From the cell containing the given text, extract its center point as (x, y) coordinate. 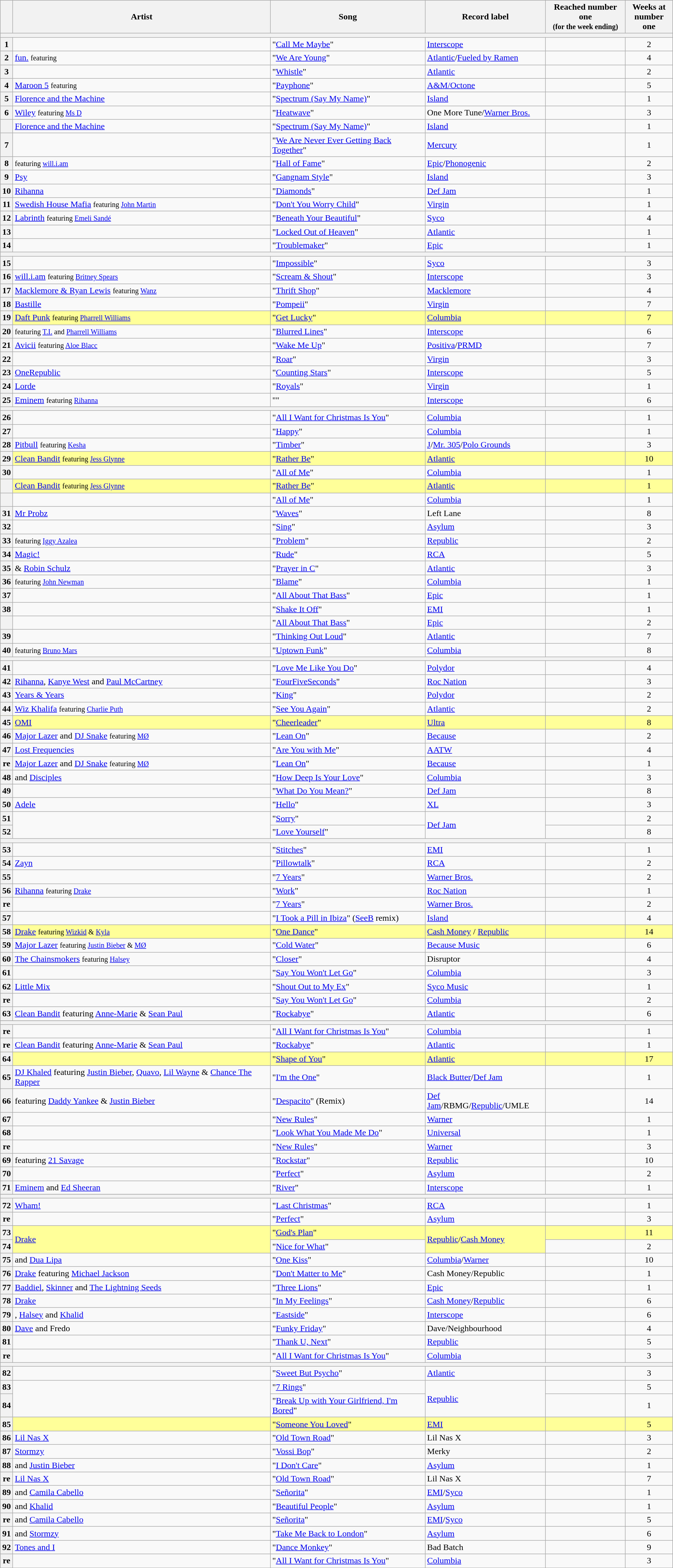
"River" (348, 1187)
Wiley featuring Ms D (142, 112)
Lorde (142, 386)
"Three Lions" (348, 1287)
18 (6, 304)
Disruptor (485, 959)
Black Butter/Def Jam (485, 1077)
and Justin Bieber (142, 1465)
"Closer" (348, 959)
"Love Yourself" (348, 832)
OMI (142, 722)
35 (6, 568)
80 (6, 1328)
Wiz Khalifa featuring Charlie Puth (142, 709)
Maroon 5 featuring (142, 85)
"Wake Me Up" (348, 345)
Adele (142, 804)
Dave and Fredo (142, 1328)
Mr Probz (142, 513)
"Hall of Fame" (348, 163)
75 (6, 1260)
"I'm the One" (348, 1077)
25 (6, 400)
One More Tune/Warner Bros. (485, 112)
29 (6, 459)
57 (6, 918)
& Robin Schulz (142, 568)
"Beautiful People" (348, 1506)
"Cheerleader" (348, 722)
60 (6, 959)
"Thinking Out Loud" (348, 636)
J/Mr. 305/Polo Grounds (485, 445)
"Gangnam Style" (348, 177)
51 (6, 818)
"Last Christmas" (348, 1205)
69 (6, 1160)
84 (6, 1405)
OneRepublic (142, 372)
78 (6, 1301)
20 (6, 331)
46 (6, 736)
56 (6, 891)
85 (6, 1424)
featuring will.i.am (142, 163)
and Stormzy (142, 1533)
Lost Frequencies (142, 750)
Pitbull featuring Kesha (142, 445)
"FourFiveSeconds" (348, 681)
Rihanna, Kanye West and Paul McCartney (142, 681)
DJ Khaled featuring Justin Bieber, Quavo, Lil Wayne & Chance The Rapper (142, 1077)
"Blurred Lines" (348, 331)
Little Mix (142, 986)
Daft Punk featuring Pharrell Williams (142, 318)
31 (6, 513)
23 (6, 372)
45 (6, 722)
41 (6, 668)
Columbia/Warner (485, 1260)
"Shout Out to My Ex" (348, 986)
"Problem" (348, 541)
Left Lane (485, 513)
"In My Feelings" (348, 1301)
77 (6, 1287)
Positiva/PRMD (485, 345)
"Love Me Like You Do" (348, 668)
and Disciples (142, 777)
"Waves" (348, 513)
Def Jam/RBMG/Republic/UMLE (485, 1100)
65 (6, 1077)
Merky (485, 1451)
"Stitches" (348, 850)
"Troublemaker" (348, 245)
83 (6, 1387)
"Roar" (348, 359)
44 (6, 709)
"Get Lucky" (348, 318)
Rihanna (142, 191)
86 (6, 1438)
"What Do You Mean?" (348, 791)
92 (6, 1547)
"Royals" (348, 386)
26 (6, 418)
43 (6, 695)
50 (6, 804)
16 (6, 277)
89 (6, 1493)
"Someone You Loved" (348, 1424)
Stormzy (142, 1451)
AATW (485, 750)
91 (6, 1533)
"Scream & Shout" (348, 277)
Record label (485, 17)
"Look What You Made Me Do" (348, 1133)
64 (6, 1059)
"Work" (348, 891)
"Don't You Worry Child" (348, 204)
21 (6, 345)
70 (6, 1174)
19 (6, 318)
Dave/Neighbourhood (485, 1328)
"Happy" (348, 431)
28 (6, 445)
Because Music (485, 945)
Mercury (485, 144)
"Uptown Funk" (348, 650)
"One Kiss" (348, 1260)
Bastille (142, 304)
63 (6, 1013)
53 (6, 850)
"One Dance" (348, 932)
"Impossible" (348, 263)
and Dua Lipa (142, 1260)
54 (6, 863)
42 (6, 681)
"Pompeii" (348, 304)
Universal (485, 1133)
Republic/Cash Money (485, 1239)
"God's Plan" (348, 1232)
49 (6, 791)
Drake featuring Wizkid & Kyla (142, 932)
Artist (142, 17)
74 (6, 1246)
37 (6, 595)
"We Are Young" (348, 58)
Syco Music (485, 986)
"Rude" (348, 554)
Drake featuring Michael Jackson (142, 1274)
52 (6, 832)
Atlantic/Fueled by Ramen (485, 58)
"Thank U, Next" (348, 1342)
36 (6, 581)
72 (6, 1205)
55 (6, 877)
"Break Up with Your Girlfriend, I'm Bored" (348, 1405)
12 (6, 218)
Swedish House Mafia featuring John Martin (142, 204)
68 (6, 1133)
67 (6, 1119)
"Are You with Me" (348, 750)
Major Lazer featuring Justin Bieber & MØ (142, 945)
"Vossi Bop" (348, 1451)
"Funky Friday" (348, 1328)
"Despacito" (Remix) (348, 1100)
88 (6, 1465)
62 (6, 986)
59 (6, 945)
"Beneath Your Beautiful" (348, 218)
"Don't Matter to Me" (348, 1274)
Magic! (142, 554)
38 (6, 609)
Psy (142, 177)
Baddiel, Skinner and The Lightning Seeds (142, 1287)
"" (348, 400)
"Sweet But Psycho" (348, 1373)
Macklemore & Ryan Lewis featuring Wanz (142, 290)
"Locked Out of Heaven" (348, 232)
Tones and I (142, 1547)
"Shape of You" (348, 1059)
featuring T.I. and Pharrell Williams (142, 331)
and Khalid (142, 1506)
featuring John Newman (142, 581)
Eminem and Ed Sheeran (142, 1187)
Epic/Phonogenic (485, 163)
"Hello" (348, 804)
"Shake It Off" (348, 609)
featuring 21 Savage (142, 1160)
XL (485, 804)
Eminem featuring Rihanna (142, 400)
40 (6, 650)
featuring Bruno Mars (142, 650)
90 (6, 1506)
Weeks atnumber one (649, 17)
Cash Money / Republic (485, 932)
79 (6, 1315)
"We Are Never Ever Getting Back Together" (348, 144)
22 (6, 359)
Macklemore (485, 290)
"See You Again" (348, 709)
73 (6, 1232)
32 (6, 527)
76 (6, 1274)
"I Took a Pill in Ibiza" (SeeB remix) (348, 918)
"Call Me Maybe" (348, 44)
30 (6, 472)
"7 Rings" (348, 1387)
featuring Iggy Azalea (142, 541)
"King" (348, 695)
Years & Years (142, 695)
Bad Batch (485, 1547)
"Sing" (348, 527)
"Dance Monkey" (348, 1547)
58 (6, 932)
"Blame" (348, 581)
33 (6, 541)
Avicii featuring Aloe Blacc (142, 345)
"Timber" (348, 445)
"Thrift Shop" (348, 290)
"Diamonds" (348, 191)
"Cold Water" (348, 945)
"Heatwave" (348, 112)
"Eastside" (348, 1315)
"Whistle" (348, 72)
featuring Daddy Yankee & Justin Bieber (142, 1100)
66 (6, 1100)
Zayn (142, 863)
"Pillowtalk" (348, 863)
The Chainsmokers featuring Halsey (142, 959)
82 (6, 1373)
34 (6, 554)
Ultra (485, 722)
"Payphone" (348, 85)
71 (6, 1187)
fun. featuring (142, 58)
will.i.am featuring Britney Spears (142, 277)
"Counting Stars" (348, 372)
"Take Me Back to London" (348, 1533)
Reached number one(for the week ending) (586, 17)
Wham! (142, 1205)
15 (6, 263)
"Sorry" (348, 818)
81 (6, 1342)
24 (6, 386)
27 (6, 431)
47 (6, 750)
Song (348, 17)
, Halsey and Khalid (142, 1315)
"How Deep Is Your Love" (348, 777)
"I Don't Care" (348, 1465)
Labrinth featuring Emeli Sandé (142, 218)
"Rockstar" (348, 1160)
Rihanna featuring Drake (142, 891)
"Prayer in C" (348, 568)
13 (6, 232)
48 (6, 777)
61 (6, 972)
87 (6, 1451)
39 (6, 636)
A&M/Octone (485, 85)
"Nice for What" (348, 1246)
